Extract the [X, Y] coordinate from the center of the cell holding the provided text.  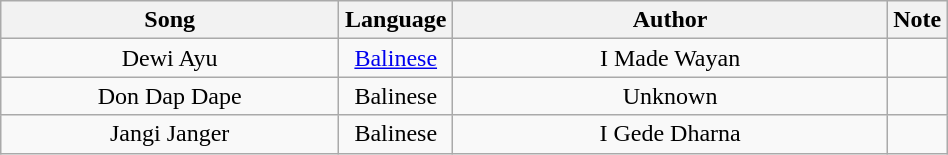
I Made Wayan [670, 58]
Note [917, 20]
Author [670, 20]
Language [396, 20]
Song [170, 20]
Jangi Janger [170, 134]
Dewi Ayu [170, 58]
I Gede Dharna [670, 134]
Don Dap Dape [170, 96]
Unknown [670, 96]
